Find where the given text appears and provide that cell's center as (X, Y) coordinate. 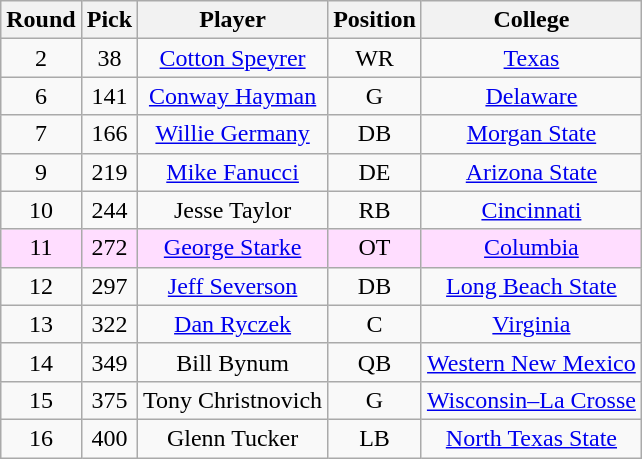
Dan Ryczek (233, 324)
400 (109, 438)
2 (41, 58)
9 (41, 172)
Player (233, 20)
Position (375, 20)
Wisconsin–La Crosse (531, 400)
15 (41, 400)
Virginia (531, 324)
Glenn Tucker (233, 438)
George Starke (233, 248)
244 (109, 210)
Arizona State (531, 172)
WR (375, 58)
Willie Germany (233, 134)
DE (375, 172)
Tony Christnovich (233, 400)
10 (41, 210)
Long Beach State (531, 286)
Western New Mexico (531, 362)
Texas (531, 58)
12 (41, 286)
C (375, 324)
Columbia (531, 248)
166 (109, 134)
Delaware (531, 96)
North Texas State (531, 438)
375 (109, 400)
LB (375, 438)
297 (109, 286)
322 (109, 324)
141 (109, 96)
Conway Hayman (233, 96)
349 (109, 362)
College (531, 20)
11 (41, 248)
Jesse Taylor (233, 210)
Cincinnati (531, 210)
RB (375, 210)
OT (375, 248)
38 (109, 58)
Morgan State (531, 134)
Jeff Severson (233, 286)
7 (41, 134)
Round (41, 20)
6 (41, 96)
219 (109, 172)
13 (41, 324)
Cotton Speyrer (233, 58)
Bill Bynum (233, 362)
16 (41, 438)
Pick (109, 20)
272 (109, 248)
14 (41, 362)
QB (375, 362)
Mike Fanucci (233, 172)
